From the cell containing the given text, extract its center point as [x, y] coordinate. 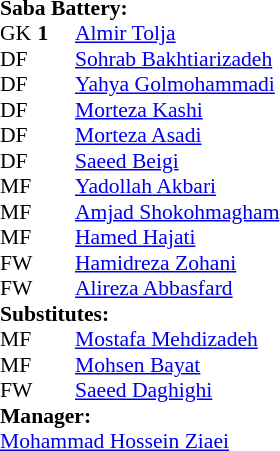
Substitutes: [140, 314]
1 [57, 33]
Morteza Kashi [177, 110]
Yahya Golmohammadi [177, 85]
Mohsen Bayat [177, 365]
Amjad Shokohmagham [177, 212]
Mostafa Mehdizadeh [177, 339]
Saeed Beigi [177, 161]
Hamed Hajati [177, 237]
Yadollah Akbari [177, 187]
Sohrab Bakhtiarizadeh [177, 59]
Almir Tolja [177, 33]
GK [19, 33]
Morteza Asadi [177, 135]
Manager: [140, 416]
Saeed Daghighi [177, 391]
Alireza Abbasfard [177, 289]
Hamidreza Zohani [177, 263]
